Search for the cell housing the specified text and yield its (X, Y) center coordinate. 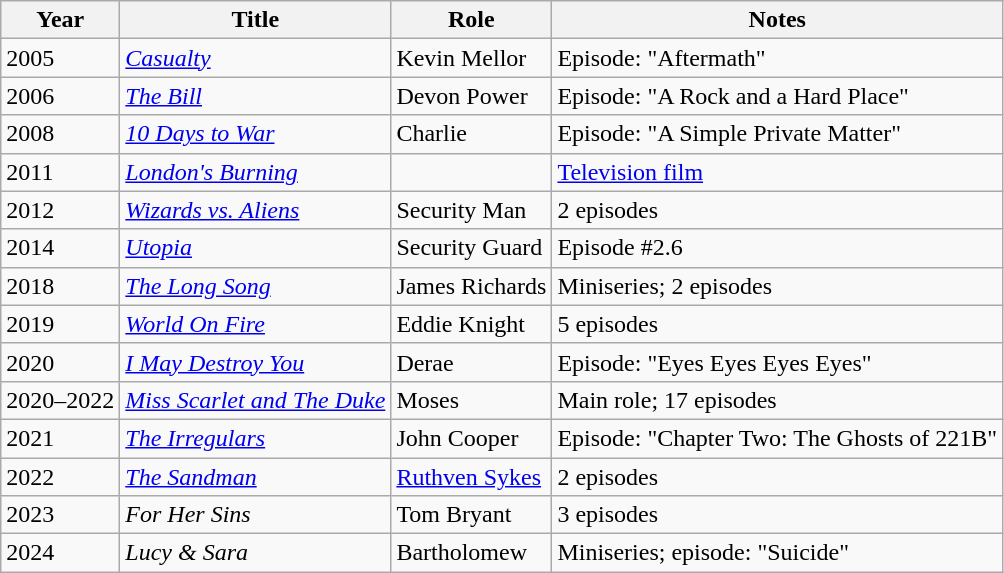
2011 (60, 172)
World On Fire (256, 324)
Wizards vs. Aliens (256, 210)
Episode: "Chapter Two: The Ghosts of 221B" (778, 438)
Security Man (472, 210)
Year (60, 20)
I May Destroy You (256, 362)
James Richards (472, 286)
For Her Sins (256, 515)
Episode: "Eyes Eyes Eyes Eyes" (778, 362)
Devon Power (472, 96)
Tom Bryant (472, 515)
Utopia (256, 248)
Charlie (472, 134)
Television film (778, 172)
2005 (60, 58)
5 episodes (778, 324)
Episode: "A Simple Private Matter" (778, 134)
Miss Scarlet and The Duke (256, 400)
2024 (60, 553)
Notes (778, 20)
Episode #2.6 (778, 248)
2019 (60, 324)
2012 (60, 210)
The Irregulars (256, 438)
Kevin Mellor (472, 58)
Lucy & Sara (256, 553)
2020 (60, 362)
Episode: "Aftermath" (778, 58)
Role (472, 20)
The Long Song (256, 286)
2018 (60, 286)
Main role; 17 episodes (778, 400)
Eddie Knight (472, 324)
2006 (60, 96)
2014 (60, 248)
2020–2022 (60, 400)
2008 (60, 134)
Moses (472, 400)
Ruthven Sykes (472, 477)
Bartholomew (472, 553)
3 episodes (778, 515)
Miniseries; 2 episodes (778, 286)
John Cooper (472, 438)
Episode: "A Rock and a Hard Place" (778, 96)
Derae (472, 362)
The Bill (256, 96)
2021 (60, 438)
Casualty (256, 58)
Security Guard (472, 248)
Title (256, 20)
London's Burning (256, 172)
The Sandman (256, 477)
10 Days to War (256, 134)
2022 (60, 477)
Miniseries; episode: "Suicide" (778, 553)
2023 (60, 515)
